Find where the given text appears and provide that cell's center as [X, Y] coordinate. 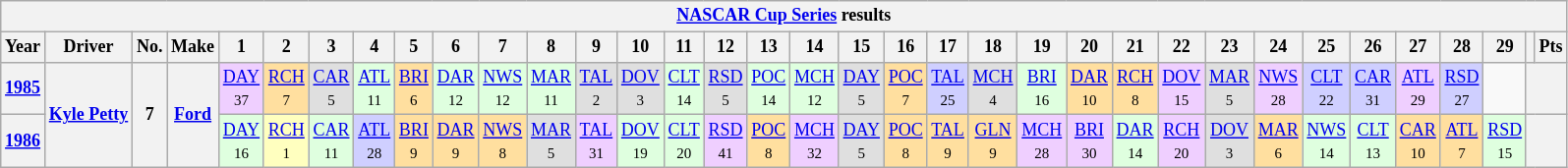
28 [1462, 47]
21 [1134, 47]
MCH12 [815, 88]
Year [24, 47]
4 [375, 47]
RCH1 [286, 141]
ATL7 [1462, 141]
27 [1418, 47]
NWS14 [1327, 141]
MCH28 [1042, 141]
RCH7 [286, 88]
25 [1327, 47]
10 [641, 47]
BRI9 [415, 141]
8 [552, 47]
20 [1089, 47]
22 [1182, 47]
BRI30 [1089, 141]
CLT22 [1327, 88]
POC14 [769, 88]
ATL28 [375, 141]
13 [769, 47]
Kyle Petty [88, 114]
BRI16 [1042, 88]
23 [1230, 47]
11 [684, 47]
CAR5 [331, 88]
ATL11 [375, 88]
Make [193, 47]
5 [415, 47]
19 [1042, 47]
RCH8 [1134, 88]
MAR6 [1278, 141]
DOV19 [641, 141]
16 [905, 47]
NWS12 [503, 88]
24 [1278, 47]
NWS8 [503, 141]
DOV15 [1182, 88]
RSD41 [726, 141]
NWS28 [1278, 88]
CLT20 [684, 141]
CLT13 [1373, 141]
BRI6 [415, 88]
TAL31 [596, 141]
Driver [88, 47]
NASCAR Cup Series results [784, 16]
TAL2 [596, 88]
RSD27 [1462, 88]
18 [993, 47]
TAL25 [948, 88]
MAR11 [552, 88]
CAR11 [331, 141]
29 [1505, 47]
9 [596, 47]
TAL9 [948, 141]
CAR10 [1418, 141]
26 [1373, 47]
ATL29 [1418, 88]
GLN9 [993, 141]
DAR10 [1089, 88]
15 [861, 47]
6 [456, 47]
DAR14 [1134, 141]
1 [241, 47]
MCH32 [815, 141]
1986 [24, 141]
Ford [193, 114]
CAR31 [1373, 88]
RSD15 [1505, 141]
Pts [1551, 47]
No. [149, 47]
12 [726, 47]
DAY37 [241, 88]
MCH4 [993, 88]
DAR12 [456, 88]
1985 [24, 88]
14 [815, 47]
2 [286, 47]
RSD5 [726, 88]
RCH20 [1182, 141]
17 [948, 47]
POC7 [905, 88]
DAY16 [241, 141]
3 [331, 47]
CLT14 [684, 88]
DAR9 [456, 141]
